Capture the cell that displays the provided text and extract its (X, Y) central coordinate. 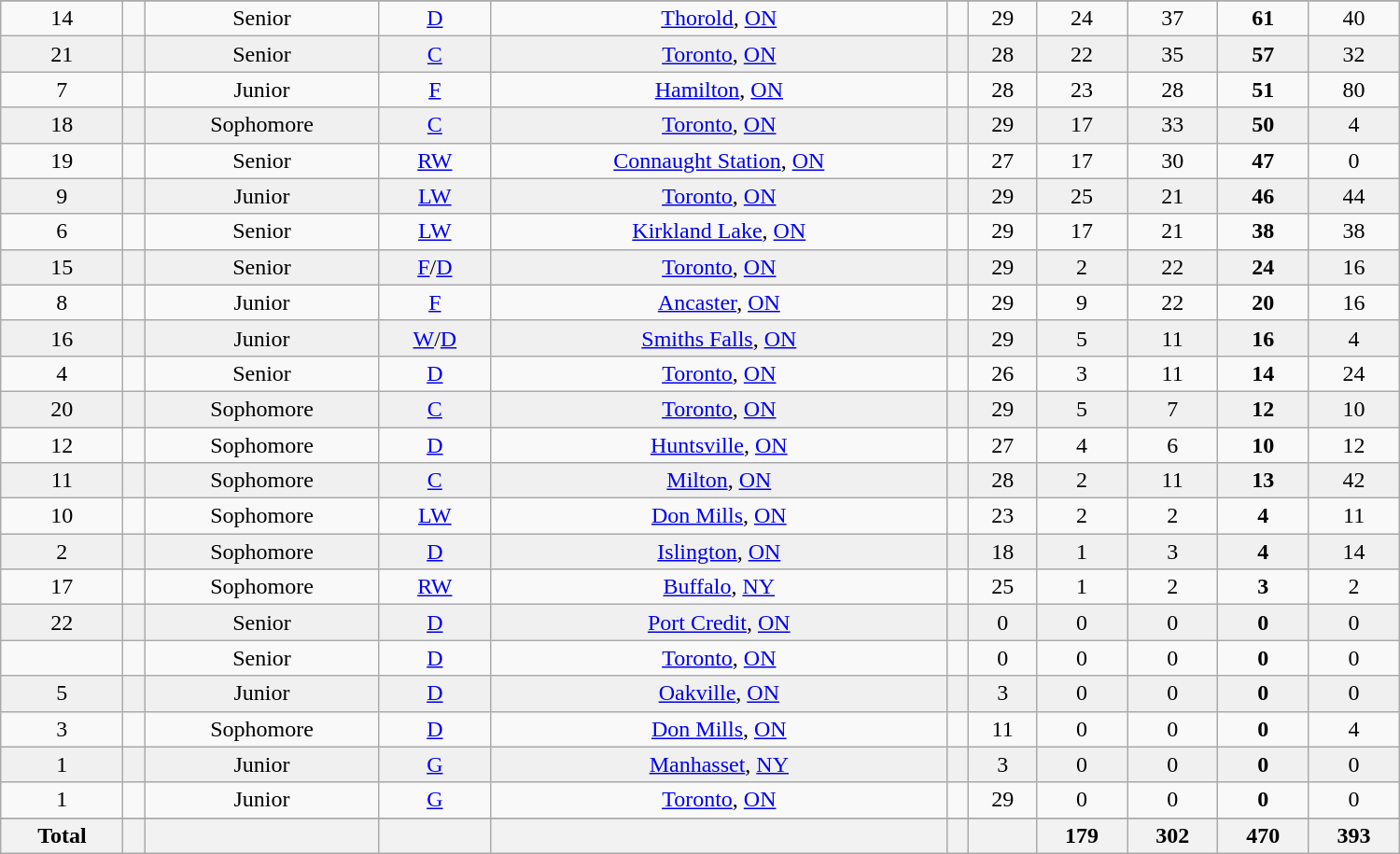
W/D (435, 338)
61 (1264, 19)
46 (1264, 196)
57 (1264, 54)
Smiths Falls, ON (719, 338)
Milton, ON (719, 481)
30 (1172, 161)
Connaught Station, ON (719, 161)
13 (1264, 481)
47 (1264, 161)
Ancaster, ON (719, 302)
32 (1353, 54)
Manhasset, NY (719, 764)
42 (1353, 481)
Port Credit, ON (719, 623)
40 (1353, 19)
Islington, ON (719, 552)
Hamilton, ON (719, 90)
8 (62, 302)
Thorold, ON (719, 19)
F/D (435, 267)
51 (1264, 90)
Total (62, 835)
470 (1264, 835)
302 (1172, 835)
15 (62, 267)
Oakville, ON (719, 693)
80 (1353, 90)
50 (1264, 125)
35 (1172, 54)
Buffalo, NY (719, 587)
Kirkland Lake, ON (719, 231)
44 (1353, 196)
26 (1002, 373)
33 (1172, 125)
37 (1172, 19)
179 (1081, 835)
19 (62, 161)
393 (1353, 835)
Huntsville, ON (719, 445)
